Locate the cell with the specified text and output its [X, Y] center coordinate. 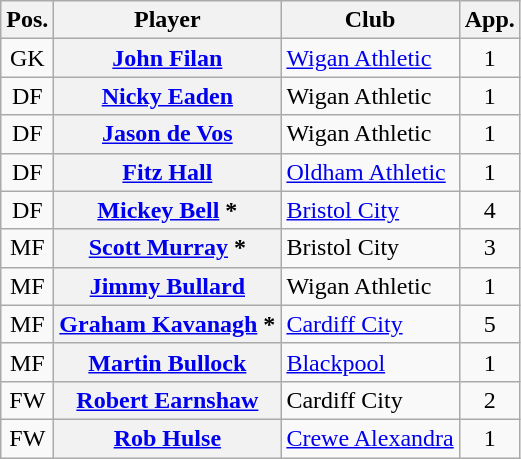
Pos. [28, 20]
2 [490, 400]
John Filan [168, 58]
App. [490, 20]
Club [370, 20]
Blackpool [370, 362]
Jimmy Bullard [168, 286]
Rob Hulse [168, 438]
Crewe Alexandra [370, 438]
4 [490, 210]
Jason de Vos [168, 134]
GK [28, 58]
Nicky Eaden [168, 96]
Fitz Hall [168, 172]
Player [168, 20]
Oldham Athletic [370, 172]
Mickey Bell * [168, 210]
Scott Murray * [168, 248]
Robert Earnshaw [168, 400]
3 [490, 248]
Martin Bullock [168, 362]
Graham Kavanagh * [168, 324]
5 [490, 324]
